Determine the [X, Y] coordinate at the center of the cell enclosing the given text.  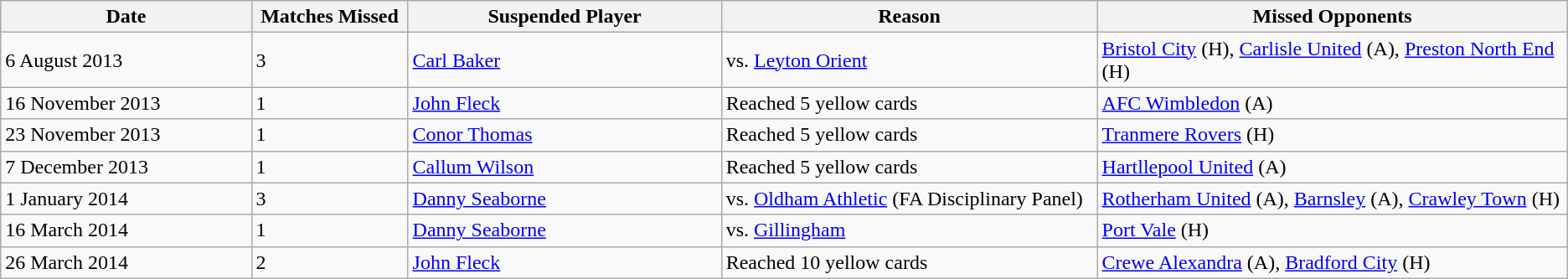
Reason [910, 17]
AFC Wimbledon (A) [1332, 103]
vs. Leyton Orient [910, 60]
Tranmere Rovers (H) [1332, 135]
Conor Thomas [565, 135]
Missed Opponents [1332, 17]
Carl Baker [565, 60]
Crewe Alexandra (A), Bradford City (H) [1332, 262]
Matches Missed [330, 17]
Suspended Player [565, 17]
Date [126, 17]
Bristol City (H), Carlisle United (A), Preston North End (H) [1332, 60]
Rotherham United (A), Barnsley (A), Crawley Town (H) [1332, 199]
Callum Wilson [565, 167]
1 January 2014 [126, 199]
16 March 2014 [126, 230]
6 August 2013 [126, 60]
Reached 10 yellow cards [910, 262]
7 December 2013 [126, 167]
Hartllepool United (A) [1332, 167]
16 November 2013 [126, 103]
vs. Oldham Athletic (FA Disciplinary Panel) [910, 199]
26 March 2014 [126, 262]
Port Vale (H) [1332, 230]
vs. Gillingham [910, 230]
2 [330, 262]
23 November 2013 [126, 135]
